Locate the cell with the specified text and output its (X, Y) center coordinate. 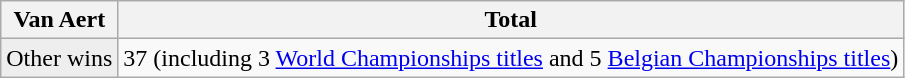
Van Aert (60, 20)
Other wins (60, 58)
Total (511, 20)
37 (including 3 World Championships titles and 5 Belgian Championships titles) (511, 58)
